Search for the cell housing the specified text and yield its (X, Y) center coordinate. 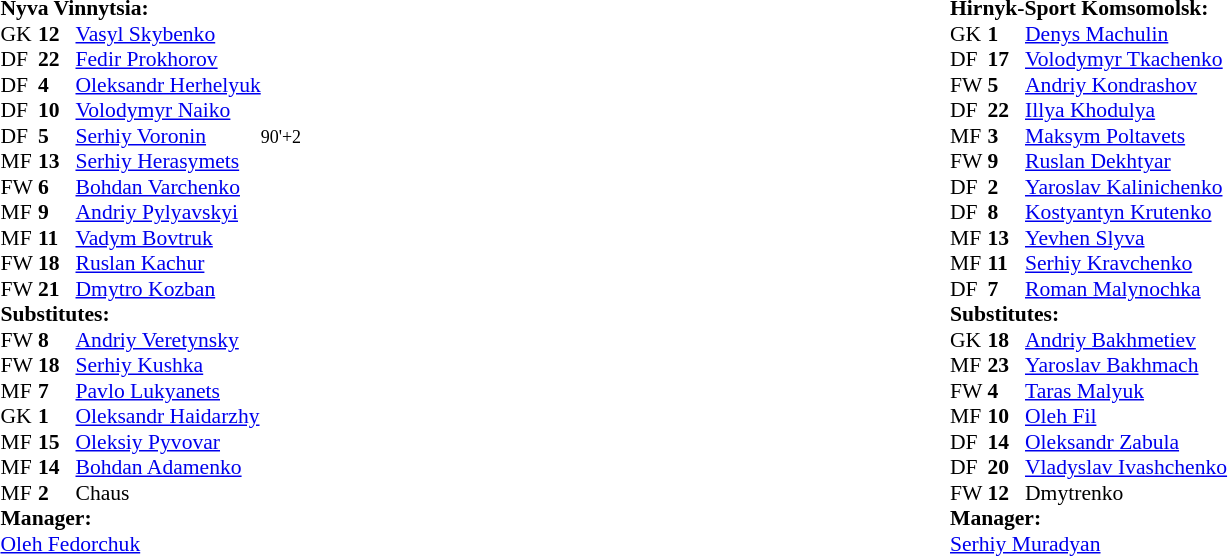
Chaus (168, 493)
Andriy Pylyavskyi (168, 213)
Ruslan Dekhtyar (1126, 161)
Maksym Poltavets (1126, 136)
23 (1007, 365)
Oleh Fil (1126, 417)
Volodymyr Tkachenko (1126, 59)
Dmytrenko (1126, 493)
Kostyantyn Krutenko (1126, 213)
Oleksandr Zabula (1126, 442)
Ruslan Kachur (168, 263)
Oleksandr Haidarzhy (168, 417)
Serhiy Kravchenko (1126, 263)
Serhiy Kushka (168, 365)
Illya Khodulya (1126, 111)
Volodymyr Naiko (168, 111)
Andriy Veretynsky (168, 340)
Yaroslav Kalinichenko (1126, 187)
Vladyslav Ivashchenko (1126, 467)
Andriy Bakhmetiev (1126, 340)
Serhiy Voronin (168, 136)
Andriy Kondrashov (1126, 85)
17 (1007, 59)
15 (57, 442)
20 (1007, 467)
3 (1007, 136)
Roman Malynochka (1126, 289)
6 (57, 187)
Pavlo Lukyanets (168, 391)
21 (57, 289)
Bohdan Adamenko (168, 467)
Bohdan Varchenko (168, 187)
Yaroslav Bakhmach (1126, 365)
Yevhen Slyva (1126, 238)
Vasyl Skybenko (168, 34)
90'+2 (281, 136)
Dmytro Kozban (168, 289)
Fedir Prokhorov (168, 59)
Vadym Bovtruk (168, 238)
Denys Machulin (1126, 34)
Oleksiy Pyvovar (168, 442)
Taras Malyuk (1126, 391)
Serhiy Herasymets (168, 161)
Oleksandr Herhelyuk (168, 85)
